Return the [x, y] coordinate for the center point of the cell that contains the specified text.  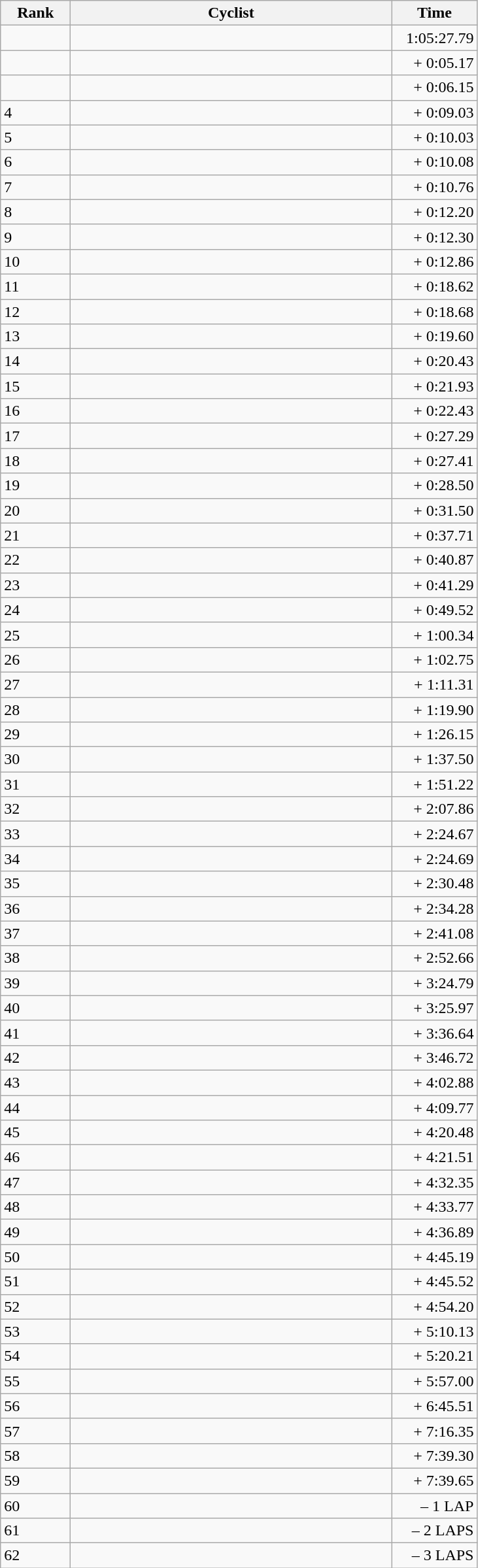
+ 0:41.29 [434, 585]
44 [35, 1108]
45 [35, 1133]
+ 2:34.28 [434, 909]
53 [35, 1331]
27 [35, 684]
49 [35, 1232]
57 [35, 1431]
21 [35, 535]
8 [35, 212]
17 [35, 436]
35 [35, 884]
4 [35, 112]
+ 2:24.67 [434, 834]
54 [35, 1356]
+ 5:20.21 [434, 1356]
60 [35, 1505]
14 [35, 361]
+ 4:45.52 [434, 1282]
30 [35, 759]
59 [35, 1480]
+ 2:24.69 [434, 859]
11 [35, 286]
+ 1:37.50 [434, 759]
34 [35, 859]
38 [35, 958]
+ 0:40.87 [434, 560]
+ 0:31.50 [434, 510]
Time [434, 13]
18 [35, 461]
+ 0:18.68 [434, 312]
+ 3:46.72 [434, 1058]
+ 0:12.20 [434, 212]
22 [35, 560]
– 2 LAPS [434, 1531]
+ 4:36.89 [434, 1232]
+ 0:19.60 [434, 337]
13 [35, 337]
37 [35, 933]
32 [35, 809]
+ 0:05.17 [434, 63]
+ 0:28.50 [434, 486]
+ 1:19.90 [434, 709]
+ 4:09.77 [434, 1108]
48 [35, 1207]
+ 1:11.31 [434, 684]
6 [35, 162]
+ 0:27.41 [434, 461]
28 [35, 709]
+ 0:20.43 [434, 361]
31 [35, 784]
33 [35, 834]
56 [35, 1406]
+ 0:10.03 [434, 137]
51 [35, 1282]
15 [35, 386]
+ 0:21.93 [434, 386]
+ 1:26.15 [434, 735]
+ 0:22.43 [434, 411]
43 [35, 1082]
+ 0:49.52 [434, 610]
+ 0:12.30 [434, 237]
+ 6:45.51 [434, 1406]
41 [35, 1033]
23 [35, 585]
+ 7:39.65 [434, 1480]
+ 7:16.35 [434, 1431]
1:05:27.79 [434, 38]
12 [35, 312]
+ 2:52.66 [434, 958]
7 [35, 187]
+ 4:33.77 [434, 1207]
+ 3:24.79 [434, 983]
– 1 LAP [434, 1505]
+ 3:36.64 [434, 1033]
+ 0:09.03 [434, 112]
+ 4:02.88 [434, 1082]
39 [35, 983]
+ 0:27.29 [434, 436]
46 [35, 1158]
55 [35, 1381]
+ 0:10.08 [434, 162]
62 [35, 1556]
+ 4:21.51 [434, 1158]
+ 4:20.48 [434, 1133]
+ 0:10.76 [434, 187]
+ 4:54.20 [434, 1307]
+ 2:30.48 [434, 884]
– 3 LAPS [434, 1556]
36 [35, 909]
+ 1:02.75 [434, 659]
Rank [35, 13]
42 [35, 1058]
9 [35, 237]
Cyclist [231, 13]
24 [35, 610]
58 [35, 1456]
+ 0:37.71 [434, 535]
+ 0:18.62 [434, 286]
29 [35, 735]
+ 2:41.08 [434, 933]
+ 5:10.13 [434, 1331]
40 [35, 1008]
+ 0:06.15 [434, 88]
19 [35, 486]
+ 1:00.34 [434, 635]
+ 4:45.19 [434, 1257]
16 [35, 411]
5 [35, 137]
25 [35, 635]
47 [35, 1182]
61 [35, 1531]
+ 7:39.30 [434, 1456]
52 [35, 1307]
+ 4:32.35 [434, 1182]
+ 5:57.00 [434, 1381]
26 [35, 659]
+ 2:07.86 [434, 809]
20 [35, 510]
10 [35, 261]
+ 0:12.86 [434, 261]
50 [35, 1257]
+ 1:51.22 [434, 784]
+ 3:25.97 [434, 1008]
